Extract the [X, Y] coordinate from the center of the cell holding the provided text.  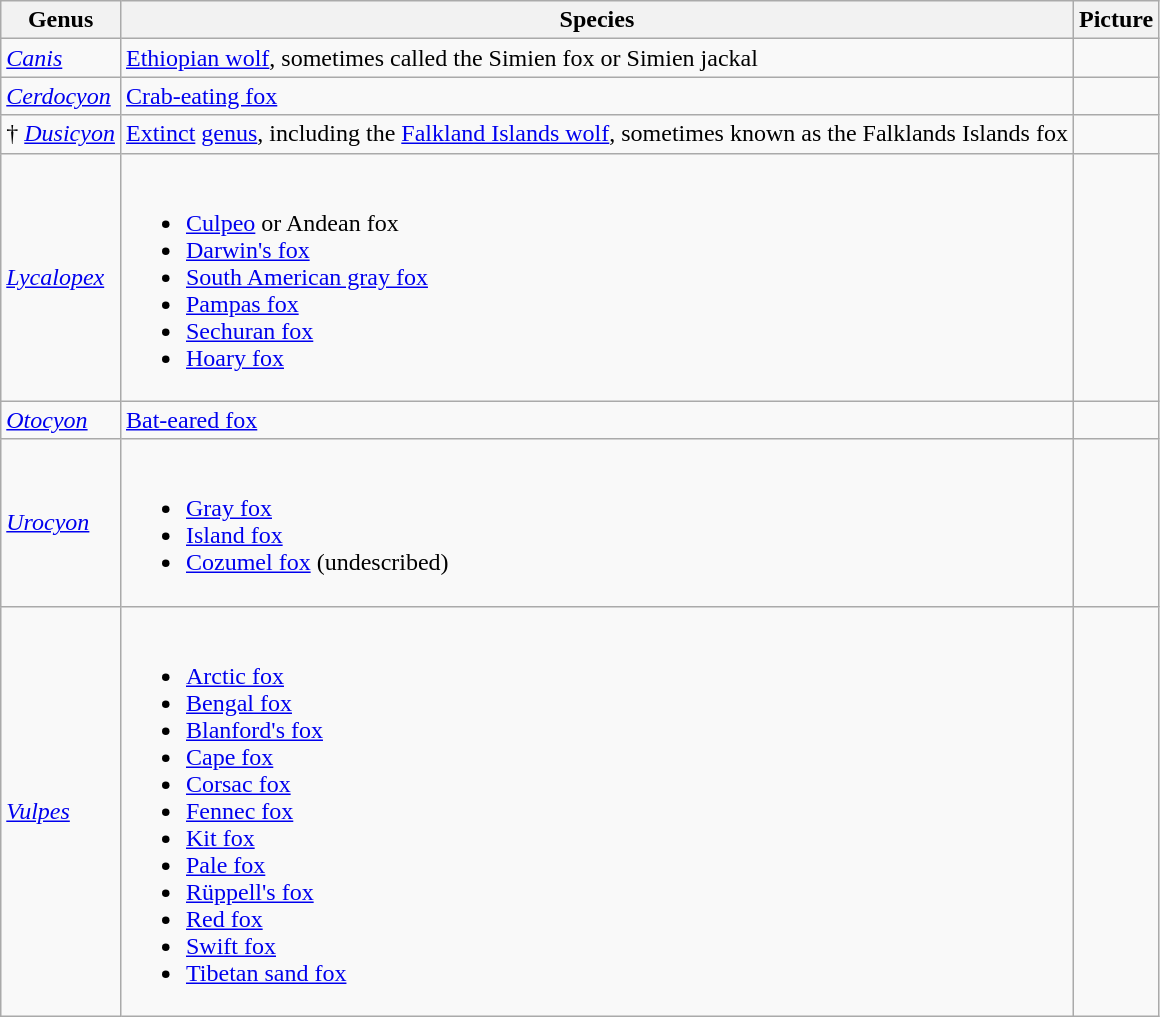
Culpeo or Andean foxDarwin's foxSouth American gray foxPampas foxSechuran foxHoary fox [596, 277]
Genus [61, 20]
Gray foxIsland foxCozumel fox (undescribed) [596, 522]
Cerdocyon [61, 96]
Urocyon [61, 522]
Species [596, 20]
Lycalopex [61, 277]
† Dusicyon [61, 134]
Otocyon [61, 420]
Arctic foxBengal foxBlanford's foxCape foxCorsac foxFennec foxKit foxPale foxRüppell's foxRed foxSwift foxTibetan sand fox [596, 811]
Extinct genus, including the Falkland Islands wolf, sometimes known as the Falklands Islands fox [596, 134]
Crab-eating fox [596, 96]
Ethiopian wolf, sometimes called the Simien fox or Simien jackal [596, 58]
Picture [1116, 20]
Canis [61, 58]
Bat-eared fox [596, 420]
Vulpes [61, 811]
